Return (X, Y) of the center of cell containing provided text 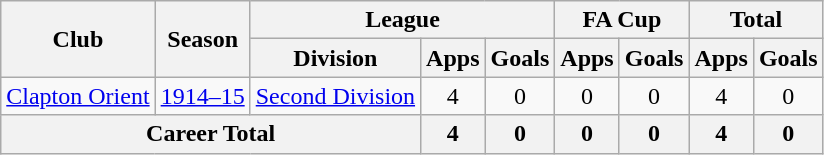
1914–15 (202, 96)
Season (202, 39)
Clapton Orient (78, 96)
Club (78, 39)
Second Division (335, 96)
Career Total (211, 134)
Division (335, 58)
FA Cup (622, 20)
Total (756, 20)
League (402, 20)
